For the text-containing cell, return its midpoint in (X, Y) coordinate format. 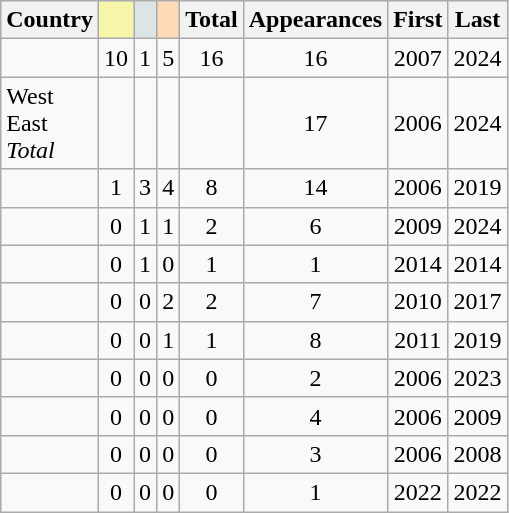
Country (50, 20)
17 (315, 123)
2023 (478, 378)
Appearances (315, 20)
Last (478, 20)
2017 (478, 302)
7 (315, 302)
Total (212, 20)
10 (116, 58)
2008 (478, 454)
2010 (418, 302)
West East Total (50, 123)
First (418, 20)
6 (315, 226)
2011 (418, 340)
2007 (418, 58)
14 (315, 188)
5 (168, 58)
